Identify which cell holds the provided text, then report its (X, Y) central coordinate. 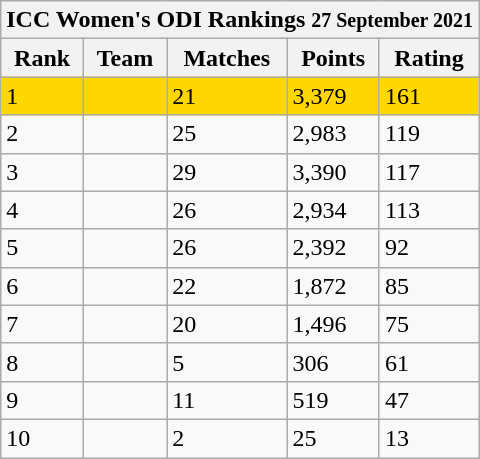
3,379 (333, 96)
9 (42, 400)
21 (227, 96)
47 (428, 400)
6 (42, 286)
13 (428, 438)
2,392 (333, 248)
Rating (428, 58)
Points (333, 58)
22 (227, 286)
29 (227, 172)
10 (42, 438)
8 (42, 362)
61 (428, 362)
161 (428, 96)
Team (124, 58)
2,983 (333, 134)
Rank (42, 58)
306 (333, 362)
1,496 (333, 324)
1,872 (333, 286)
92 (428, 248)
85 (428, 286)
117 (428, 172)
2,934 (333, 210)
3,390 (333, 172)
3 (42, 172)
7 (42, 324)
119 (428, 134)
519 (333, 400)
ICC Women's ODI Rankings 27 September 2021 (240, 20)
11 (227, 400)
113 (428, 210)
20 (227, 324)
75 (428, 324)
Matches (227, 58)
1 (42, 96)
4 (42, 210)
